Locate the cell with the specified text and output its [X, Y] center coordinate. 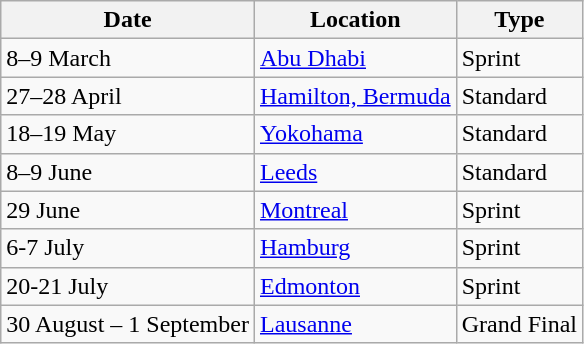
8–9 March [128, 58]
27–28 April [128, 96]
8–9 June [128, 172]
Leeds [355, 172]
Hamburg [355, 248]
Edmonton [355, 286]
Yokohama [355, 134]
Location [355, 20]
Type [519, 20]
29 June [128, 210]
30 August – 1 September [128, 324]
Date [128, 20]
Abu Dhabi [355, 58]
Grand Final [519, 324]
20-21 July [128, 286]
Montreal [355, 210]
18–19 May [128, 134]
Hamilton, Bermuda [355, 96]
Lausanne [355, 324]
6-7 July [128, 248]
